Return the (X, Y) coordinate for the center point of the cell that contains the specified text.  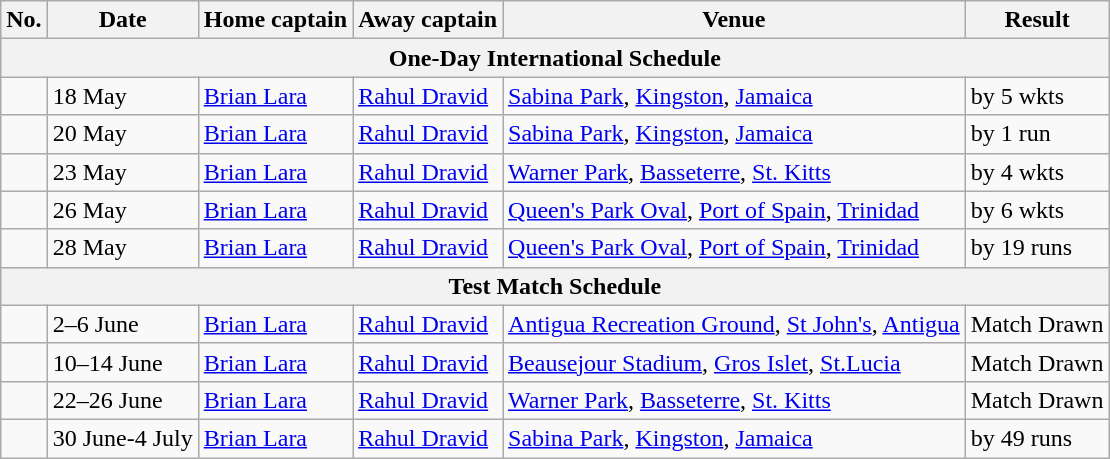
Test Match Schedule (555, 286)
30 June-4 July (122, 438)
18 May (122, 96)
2–6 June (122, 324)
Antigua Recreation Ground, St John's, Antigua (734, 324)
10–14 June (122, 362)
No. (24, 20)
20 May (122, 134)
by 5 wkts (1037, 96)
by 49 runs (1037, 438)
26 May (122, 210)
by 4 wkts (1037, 172)
Away captain (428, 20)
Date (122, 20)
One-Day International Schedule (555, 58)
22–26 June (122, 400)
Result (1037, 20)
by 6 wkts (1037, 210)
23 May (122, 172)
by 1 run (1037, 134)
28 May (122, 248)
Beausejour Stadium, Gros Islet, St.Lucia (734, 362)
by 19 runs (1037, 248)
Home captain (275, 20)
Venue (734, 20)
